Return (x, y) of the center of cell containing provided text 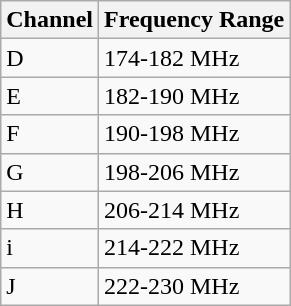
182-190 MHz (194, 96)
J (50, 286)
Channel (50, 20)
190-198 MHz (194, 134)
H (50, 210)
206-214 MHz (194, 210)
198-206 MHz (194, 172)
F (50, 134)
214-222 MHz (194, 248)
E (50, 96)
174-182 MHz (194, 58)
222-230 MHz (194, 286)
D (50, 58)
Frequency Range (194, 20)
G (50, 172)
i (50, 248)
